Provide the (X, Y) coordinate of the cell's center where the given text is located.  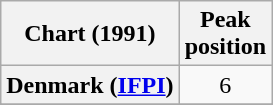
Chart (1991) (90, 34)
6 (225, 85)
Peakposition (225, 34)
Denmark (IFPI) (90, 85)
